Detect which cell encompasses the target text, then output its (x, y) center coordinate. 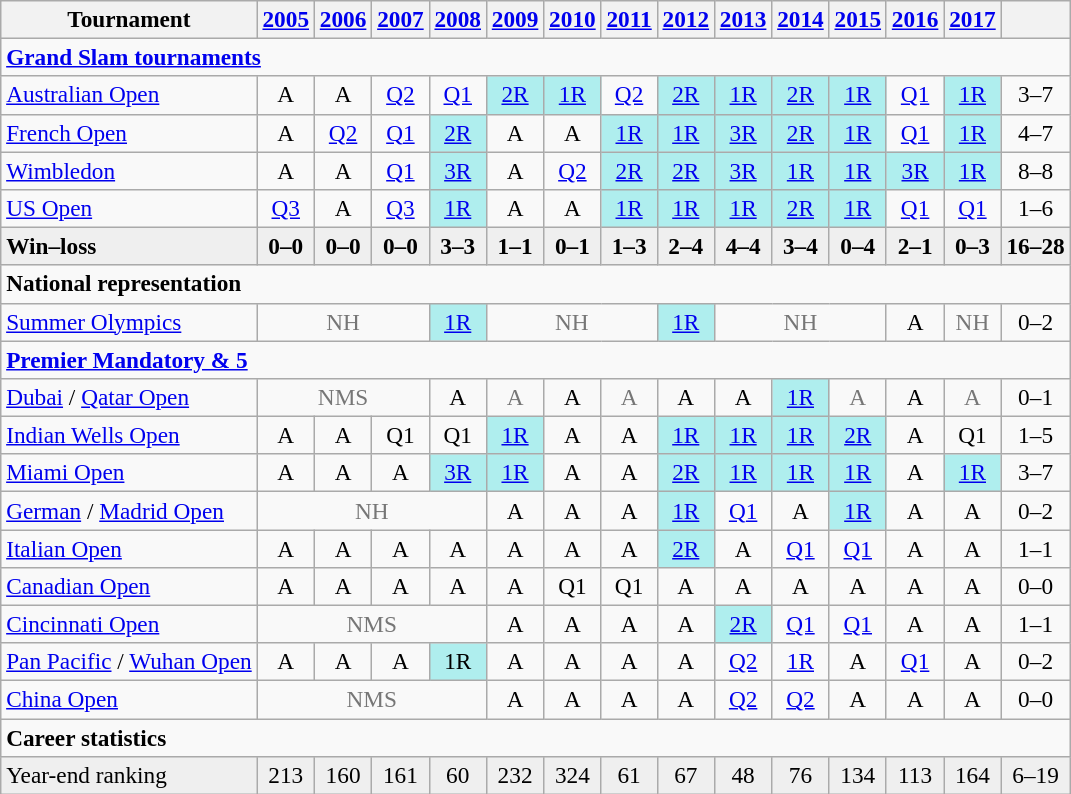
Summer Olympics (129, 322)
4–4 (742, 246)
1–5 (1036, 435)
2–1 (914, 246)
Canadian Open (129, 586)
2009 (514, 19)
3–4 (800, 246)
French Open (129, 133)
US Open (129, 208)
Grand Slam tournaments (536, 57)
8–8 (1036, 170)
Italian Open (129, 548)
2008 (458, 19)
60 (458, 775)
160 (342, 775)
2017 (972, 19)
2007 (400, 19)
2011 (629, 19)
Tournament (129, 19)
232 (514, 775)
164 (972, 775)
4–7 (1036, 133)
6–19 (1036, 775)
213 (286, 775)
2014 (800, 19)
Dubai / Qatar Open (129, 397)
0–3 (972, 246)
Australian Open (129, 95)
161 (400, 775)
1–6 (1036, 208)
67 (686, 775)
Indian Wells Open (129, 435)
48 (742, 775)
Year-end ranking (129, 775)
China Open (129, 699)
2–4 (686, 246)
2006 (342, 19)
Premier Mandatory & 5 (536, 359)
61 (629, 775)
2012 (686, 19)
National representation (536, 284)
2010 (572, 19)
Wimbledon (129, 170)
1–3 (629, 246)
Cincinnati Open (129, 624)
Miami Open (129, 473)
Win–loss (129, 246)
134 (858, 775)
2005 (286, 19)
2015 (858, 19)
76 (800, 775)
113 (914, 775)
2013 (742, 19)
German / Madrid Open (129, 510)
3–3 (458, 246)
324 (572, 775)
2016 (914, 19)
16–28 (1036, 246)
0–4 (858, 246)
Pan Pacific / Wuhan Open (129, 662)
Career statistics (536, 737)
